Locate the cell with the specified text and output its [X, Y] center coordinate. 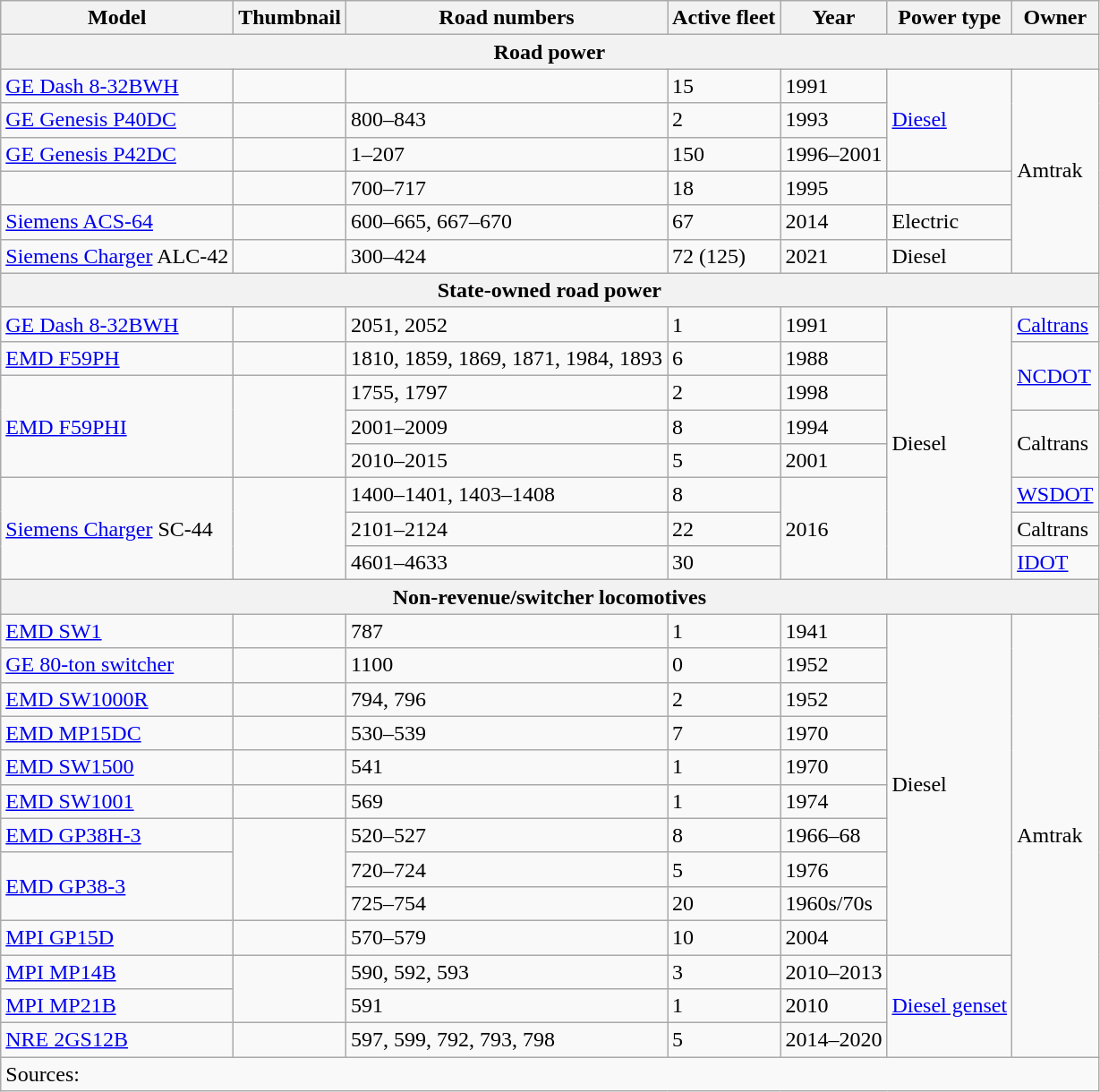
597, 599, 792, 793, 798 [507, 1040]
EMD SW1001 [117, 801]
18 [724, 188]
WSDOT [1055, 495]
2010–2015 [507, 461]
300–424 [507, 256]
Year [834, 18]
1960s/70s [834, 903]
Model [117, 18]
3 [724, 971]
6 [724, 358]
2001 [834, 461]
GE 80-ton switcher [117, 665]
Diesel genset [950, 1005]
Siemens Charger ALC-42 [117, 256]
GE Genesis P42DC [117, 154]
GE Genesis P40DC [117, 120]
1810, 1859, 1869, 1871, 1984, 1893 [507, 358]
1–207 [507, 154]
720–724 [507, 869]
520–527 [507, 835]
1100 [507, 665]
1996–2001 [834, 154]
MPI GP15D [117, 937]
Sources: [550, 1074]
1755, 1797 [507, 392]
Non-revenue/switcher locomotives [550, 597]
1993 [834, 120]
NRE 2GS12B [117, 1040]
Siemens ACS-64 [117, 222]
590, 592, 593 [507, 971]
2010–2013 [834, 971]
EMD GP38H-3 [117, 835]
EMD F59PHI [117, 426]
2021 [834, 256]
7 [724, 733]
2014–2020 [834, 1040]
MPI MP14B [117, 971]
MPI MP21B [117, 1006]
150 [724, 154]
2014 [834, 222]
591 [507, 1006]
1400–1401, 1403–1408 [507, 495]
20 [724, 903]
Thumbnail [290, 18]
800–843 [507, 120]
1988 [834, 358]
600–665, 667–670 [507, 222]
30 [724, 563]
NCDOT [1055, 375]
1995 [834, 188]
67 [724, 222]
EMD SW1 [117, 631]
530–539 [507, 733]
Siemens Charger SC-44 [117, 529]
EMD SW1000R [117, 699]
0 [724, 665]
2004 [834, 937]
2101–2124 [507, 529]
1994 [834, 427]
700–717 [507, 188]
1976 [834, 869]
Electric [950, 222]
Active fleet [724, 18]
569 [507, 801]
Road numbers [507, 18]
2001–2009 [507, 427]
15 [724, 86]
2010 [834, 1006]
EMD GP38-3 [117, 886]
EMD MP15DC [117, 733]
570–579 [507, 937]
787 [507, 631]
1998 [834, 392]
10 [724, 937]
541 [507, 767]
EMD SW1500 [117, 767]
2051, 2052 [507, 324]
2016 [834, 529]
72 (125) [724, 256]
4601–4633 [507, 563]
Owner [1055, 18]
1974 [834, 801]
725–754 [507, 903]
Power type [950, 18]
State-owned road power [550, 290]
22 [724, 529]
794, 796 [507, 699]
Road power [550, 52]
IDOT [1055, 563]
1966–68 [834, 835]
EMD F59PH [117, 358]
1941 [834, 631]
